Capture the cell that displays the provided text and extract its (X, Y) central coordinate. 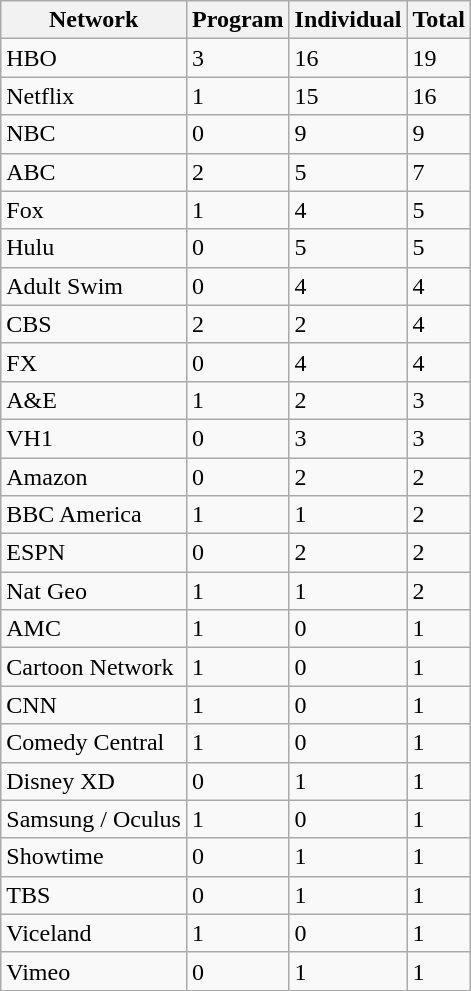
VH1 (94, 438)
Showtime (94, 857)
HBO (94, 58)
ESPN (94, 553)
NBC (94, 134)
ABC (94, 172)
FX (94, 362)
Vimeo (94, 971)
Viceland (94, 933)
Nat Geo (94, 591)
Cartoon Network (94, 667)
Network (94, 20)
Program (238, 20)
Total (439, 20)
TBS (94, 895)
CNN (94, 705)
19 (439, 58)
Samsung / Oculus (94, 819)
AMC (94, 629)
Hulu (94, 248)
Comedy Central (94, 743)
Fox (94, 210)
BBC America (94, 515)
Netflix (94, 96)
Amazon (94, 477)
A&E (94, 400)
Individual (348, 20)
CBS (94, 324)
15 (348, 96)
7 (439, 172)
Adult Swim (94, 286)
Disney XD (94, 781)
